From the cell containing the given text, extract its center point as (x, y) coordinate. 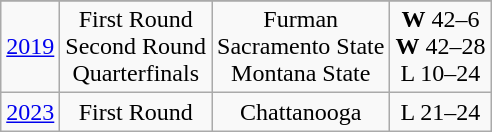
First RoundSecond RoundQuarterfinals (136, 47)
L 21–24 (440, 112)
Chattanooga (301, 112)
First Round (136, 112)
FurmanSacramento StateMontana State (301, 47)
2023 (30, 112)
W 42–6W 42–28L 10–24 (440, 47)
2019 (30, 47)
